Return [x, y] of the center of cell containing provided text 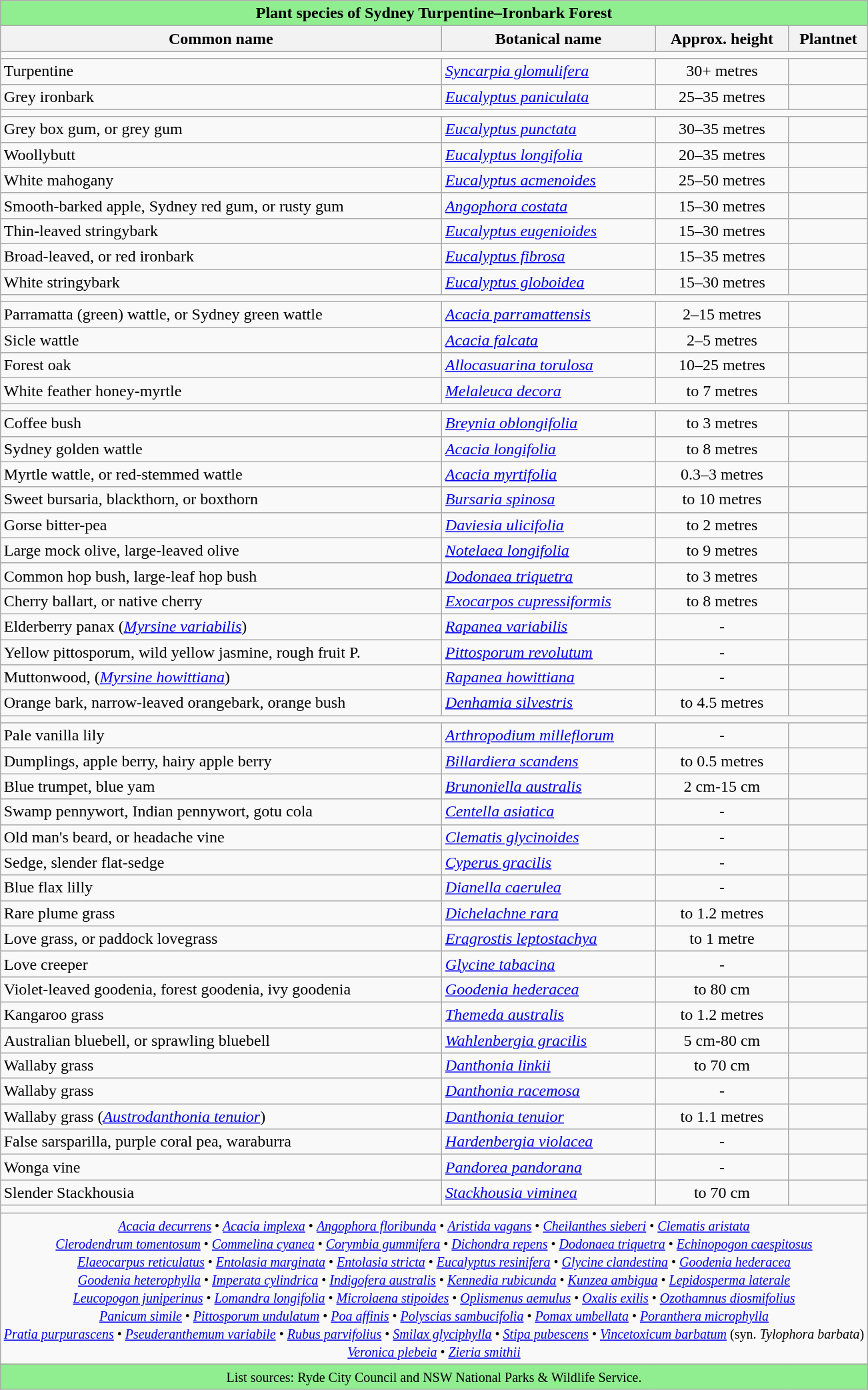
20–35 metres [722, 155]
Danthonia racemosa [548, 1091]
to 1 metre [722, 938]
Gorse bitter-pea [221, 525]
Kangaroo grass [221, 1014]
to 7 metres [722, 391]
to 9 metres [722, 550]
Thin-leaved stringybark [221, 231]
Grey ironbark [221, 97]
Smooth-barked apple, Sydney red gum, or rusty gum [221, 205]
to 10 metres [722, 500]
Parramatta (green) wattle, or Sydney green wattle [221, 315]
Eucalyptus paniculata [548, 97]
Denhamia silvestris [548, 703]
Pandorea pandorana [548, 1167]
Wonga vine [221, 1167]
Sedge, slender flat-sedge [221, 862]
Common hop bush, large-leaf hop bush [221, 576]
25–35 metres [722, 97]
Blue flax lilly [221, 888]
10–25 metres [722, 366]
Swamp pennywort, Indian pennywort, gotu cola [221, 812]
to 2 metres [722, 525]
False sarsparilla, purple coral pea, waraburra [221, 1142]
15–35 metres [722, 256]
Allocasuarina torulosa [548, 366]
Love grass, or paddock lovegrass [221, 938]
Acacia longifolia [548, 449]
Rapanea howittiana [548, 678]
Love creeper [221, 964]
White stringybark [221, 282]
Australian bluebell, or sprawling bluebell [221, 1040]
Hardenbergia violacea [548, 1142]
Notelaea longifolia [548, 550]
Eucalyptus longifolia [548, 155]
Blue trumpet, blue yam [221, 786]
2 cm-15 cm [722, 786]
Elderberry panax (Myrsine variabilis) [221, 626]
Wahlenbergia gracilis [548, 1040]
0.3–3 metres [722, 474]
Stackhousia viminea [548, 1193]
Goodenia hederacea [548, 989]
2–5 metres [722, 340]
Bursaria spinosa [548, 500]
Large mock olive, large-leaved olive [221, 550]
Grey box gum, or grey gum [221, 129]
Turpentine [221, 71]
Angophora costata [548, 205]
Botanical name [548, 39]
Breynia oblongifolia [548, 424]
Forest oak [221, 366]
Eucalyptus punctata [548, 129]
Myrtle wattle, or red-stemmed wattle [221, 474]
Acacia falcata [548, 340]
Dodonaea triquetra [548, 576]
Dumplings, apple berry, hairy apple berry [221, 761]
Violet-leaved goodenia, forest goodenia, ivy goodenia [221, 989]
Eucalyptus acmenoides [548, 180]
Rapanea variabilis [548, 626]
Cherry ballart, or native cherry [221, 601]
Exocarpos cupressiformis [548, 601]
Eucalyptus globoidea [548, 282]
30+ metres [722, 71]
Sydney golden wattle [221, 449]
List sources: Ryde City Council and NSW National Parks & Wildlife Service. [434, 1377]
Woollybutt [221, 155]
Cyperus gracilis [548, 862]
Old man's beard, or headache vine [221, 837]
Dianella caerulea [548, 888]
Themeda australis [548, 1014]
Centella asiatica [548, 812]
Acacia parramattensis [548, 315]
Syncarpia glomulifera [548, 71]
White feather honey-myrtle [221, 391]
Rare plume grass [221, 913]
Daviesia ulicifolia [548, 525]
Arthropodium milleflorum [548, 736]
Pale vanilla lily [221, 736]
Glycine tabacina [548, 964]
Muttonwood, (Myrsine howittiana) [221, 678]
to 1.1 metres [722, 1117]
25–50 metres [722, 180]
Slender Stackhousia [221, 1193]
Danthonia linkii [548, 1066]
Eragrostis leptostachya [548, 938]
Plantnet [828, 39]
Danthonia tenuior [548, 1117]
Melaleuca decora [548, 391]
Plant species of Sydney Turpentine–Ironbark Forest [434, 13]
Clematis glycinoides [548, 837]
Coffee bush [221, 424]
Sweet bursaria, blackthorn, or boxthorn [221, 500]
White mahogany [221, 180]
Billardiera scandens [548, 761]
30–35 metres [722, 129]
Pittosporum revolutum [548, 652]
Broad-leaved, or red ironbark [221, 256]
2–15 metres [722, 315]
5 cm-80 cm [722, 1040]
Brunoniella australis [548, 786]
Common name [221, 39]
Sicle wattle [221, 340]
Eucalyptus fibrosa [548, 256]
to 0.5 metres [722, 761]
Orange bark, narrow-leaved orangebark, orange bush [221, 703]
Yellow pittosporum, wild yellow jasmine, rough fruit P. [221, 652]
Approx. height [722, 39]
Acacia myrtifolia [548, 474]
Dichelachne rara [548, 913]
Wallaby grass (Austrodanthonia tenuior) [221, 1117]
Eucalyptus eugenioides [548, 231]
to 4.5 metres [722, 703]
to 80 cm [722, 989]
